Pinpoint the cell where the given text exists, returning its [X, Y] midpoint coordinate. 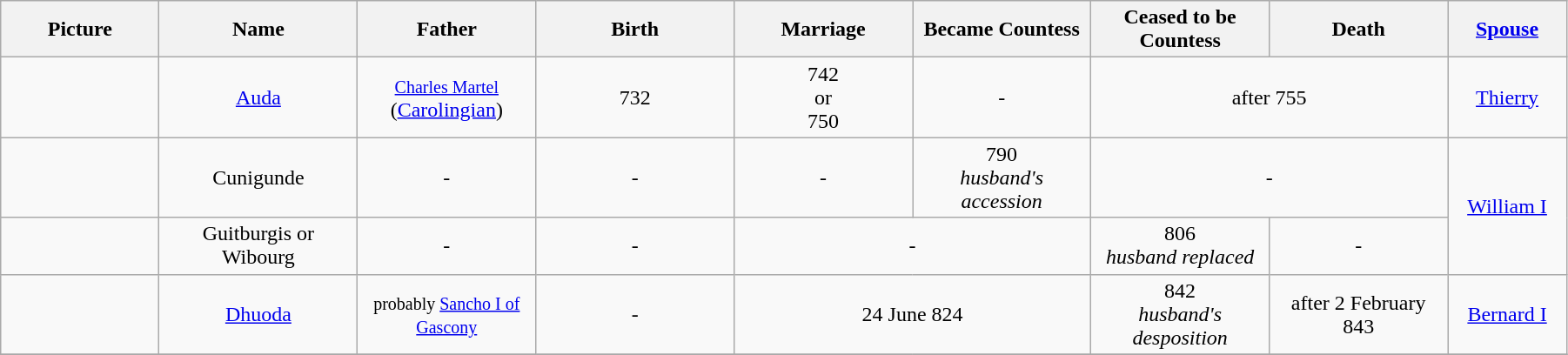
Bernard I [1507, 314]
732 [635, 97]
Dhuoda [258, 314]
Became Countess [1002, 30]
Marriage [823, 30]
Charles Martel(Carolingian) [447, 97]
after 2 February 843 [1359, 314]
790husband's accession [1002, 177]
Ceased to be Countess [1180, 30]
Spouse [1507, 30]
Thierry [1507, 97]
Death [1359, 30]
24 June 824 [913, 314]
Father [447, 30]
after 755 [1270, 97]
Guitburgis or Wibourg [258, 245]
probably Sancho I of Gascony [447, 314]
742or750 [823, 97]
842husband's desposition [1180, 314]
William I [1507, 205]
Name [258, 30]
Auda [258, 97]
Picture [80, 30]
Birth [635, 30]
Cunigunde [258, 177]
806husband replaced [1180, 245]
